Pinpoint the cell where the given text exists, returning its [X, Y] midpoint coordinate. 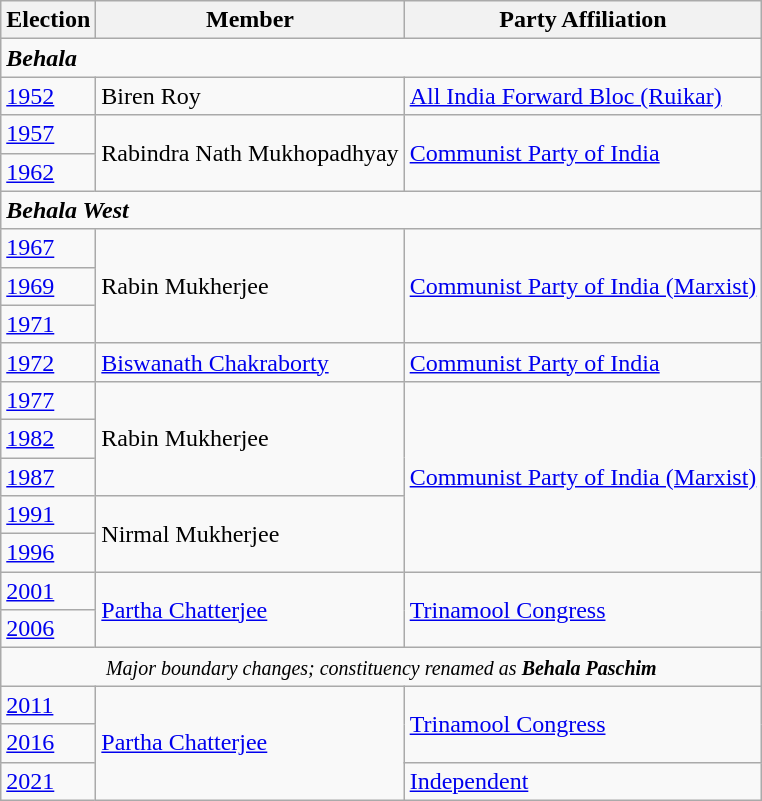
1952 [48, 96]
Biswanath Chakraborty [250, 362]
1967 [48, 248]
1982 [48, 438]
1996 [48, 553]
1969 [48, 286]
1991 [48, 515]
Election [48, 20]
Behala [382, 58]
1987 [48, 477]
2021 [48, 781]
2016 [48, 743]
Nirmal Mukherjee [250, 534]
Rabindra Nath Mukhopadhyay [250, 153]
Major boundary changes; constituency renamed as Behala Paschim [382, 667]
2011 [48, 705]
Party Affiliation [583, 20]
Member [250, 20]
1957 [48, 134]
1962 [48, 172]
Biren Roy [250, 96]
Behala West [382, 210]
All India Forward Bloc (Ruikar) [583, 96]
2001 [48, 591]
2006 [48, 629]
1971 [48, 324]
1972 [48, 362]
Independent [583, 781]
1977 [48, 400]
